Extract the [X, Y] coordinate from the center of the cell holding the provided text.  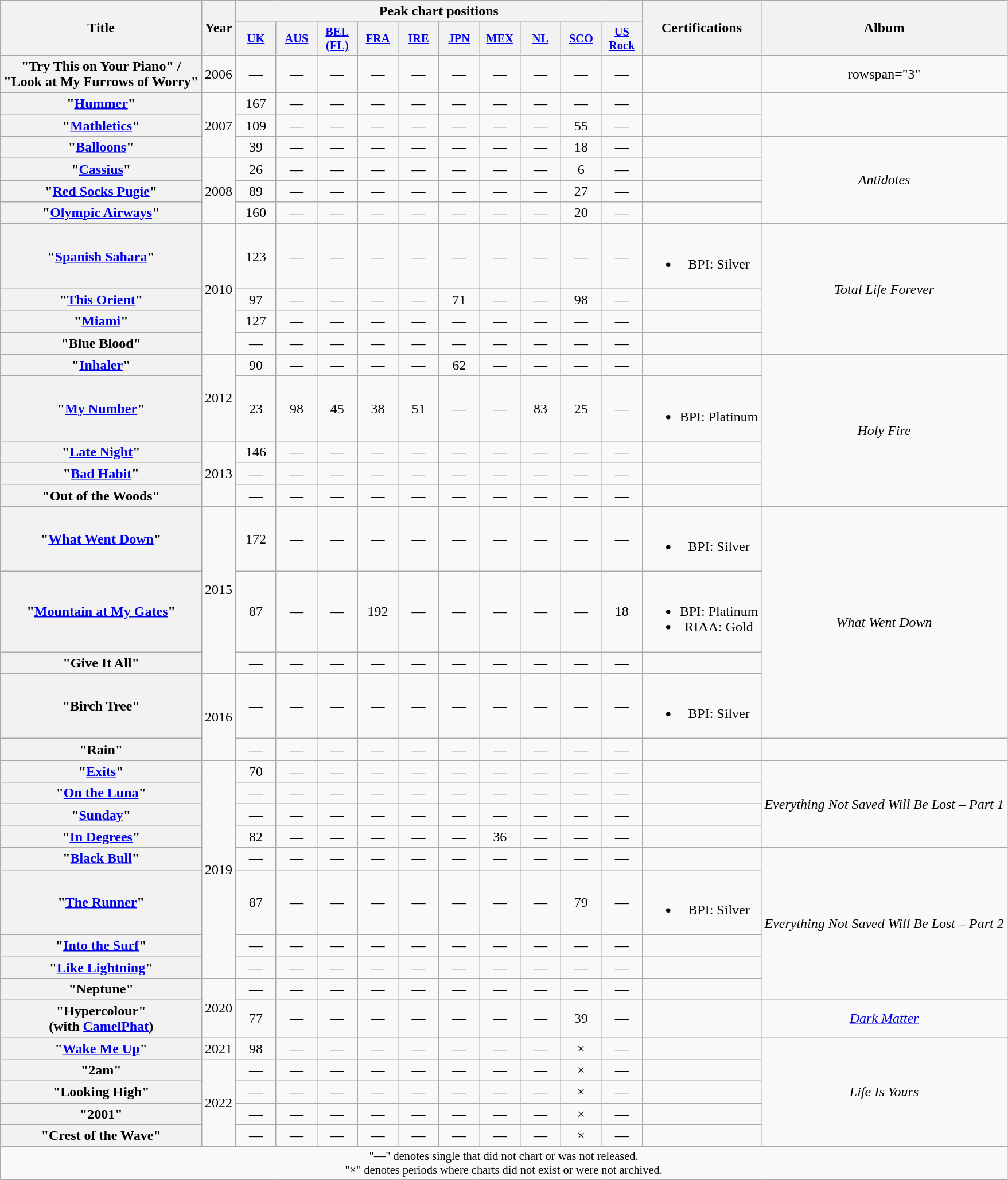
BPI: Platinum [702, 409]
MEX [500, 39]
US Rock [622, 39]
UK [256, 39]
"Inhaler" [101, 365]
97 [256, 300]
"My Number" [101, 409]
2021 [219, 1048]
62 [459, 365]
"Birch Tree" [101, 706]
Everything Not Saved Will Be Lost – Part 1 [884, 804]
"Exits" [101, 771]
2015 [219, 590]
23 [256, 409]
"Neptune" [101, 989]
2008 [219, 191]
"Into the Surf" [101, 945]
"Olympic Airways" [101, 213]
"—" denotes single that did not chart or was not released."×" denotes periods where charts did not exist or were not archived. [504, 1163]
"Blue Blood" [101, 343]
38 [377, 409]
"Out of the Woods" [101, 495]
AUS [296, 39]
Life Is Yours [884, 1092]
79 [581, 902]
"Crest of the Wave" [101, 1136]
JPN [459, 39]
"In Degrees" [101, 837]
2016 [219, 717]
26 [256, 169]
"The Runner" [101, 902]
2006 [219, 73]
71 [459, 300]
6 [581, 169]
"Give It All" [101, 663]
Certifications [702, 28]
IRE [419, 39]
Antidotes [884, 180]
25 [581, 409]
55 [581, 126]
"Cassius" [101, 169]
"Balloons" [101, 147]
BPI: PlatinumRIAA: Gold [702, 612]
2013 [219, 473]
BEL(FL) [337, 39]
"Bad Habit" [101, 473]
"2am" [101, 1070]
90 [256, 365]
109 [256, 126]
"Hummer" [101, 104]
"Mathletics" [101, 126]
2022 [219, 1103]
Peak chart positions [439, 11]
Dark Matter [884, 1018]
2007 [219, 126]
NL [540, 39]
"Red Socks Pugie" [101, 191]
127 [256, 321]
Album [884, 28]
"Like Lightning" [101, 967]
"Spanish Sahara" [101, 256]
"Try This on Your Piano" /"Look at My Furrows of Worry" [101, 73]
"Wake Me Up" [101, 1048]
27 [581, 191]
rowspan="3" [884, 73]
2020 [219, 1008]
"This Orient" [101, 300]
"Sunday" [101, 815]
51 [419, 409]
"On the Luna" [101, 793]
77 [256, 1018]
146 [256, 452]
"Late Night" [101, 452]
What Went Down [884, 622]
2010 [219, 289]
89 [256, 191]
SCO [581, 39]
Everything Not Saved Will Be Lost – Part 2 [884, 924]
"Black Bull" [101, 859]
"Mountain at My Gates" [101, 612]
2012 [219, 397]
"What Went Down" [101, 538]
123 [256, 256]
"Looking High" [101, 1092]
"Hypercolour"(with CamelPhat) [101, 1018]
45 [337, 409]
"2001" [101, 1114]
20 [581, 213]
Year [219, 28]
70 [256, 771]
192 [377, 612]
2019 [219, 870]
"Miami" [101, 321]
Total Life Forever [884, 289]
"Rain" [101, 750]
82 [256, 837]
36 [500, 837]
83 [540, 409]
167 [256, 104]
Title [101, 28]
FRA [377, 39]
Holy Fire [884, 430]
172 [256, 538]
160 [256, 213]
